Provide the (X, Y) coordinate of the cell's center where the given text is located.  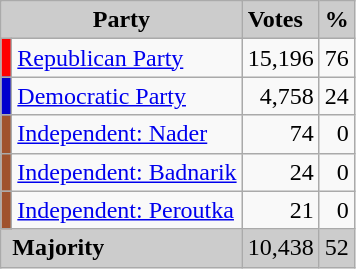
76 (336, 58)
74 (280, 134)
Independent: Peroutka (127, 210)
% (336, 20)
4,758 (280, 96)
Independent: Badnarik (127, 172)
Democratic Party (127, 96)
Independent: Nader (127, 134)
21 (280, 210)
Republican Party (127, 58)
Party (122, 20)
52 (336, 248)
Majority (122, 248)
10,438 (280, 248)
Votes (280, 20)
15,196 (280, 58)
